Output the (X, Y) coordinate of the center of the cell containing the given text.  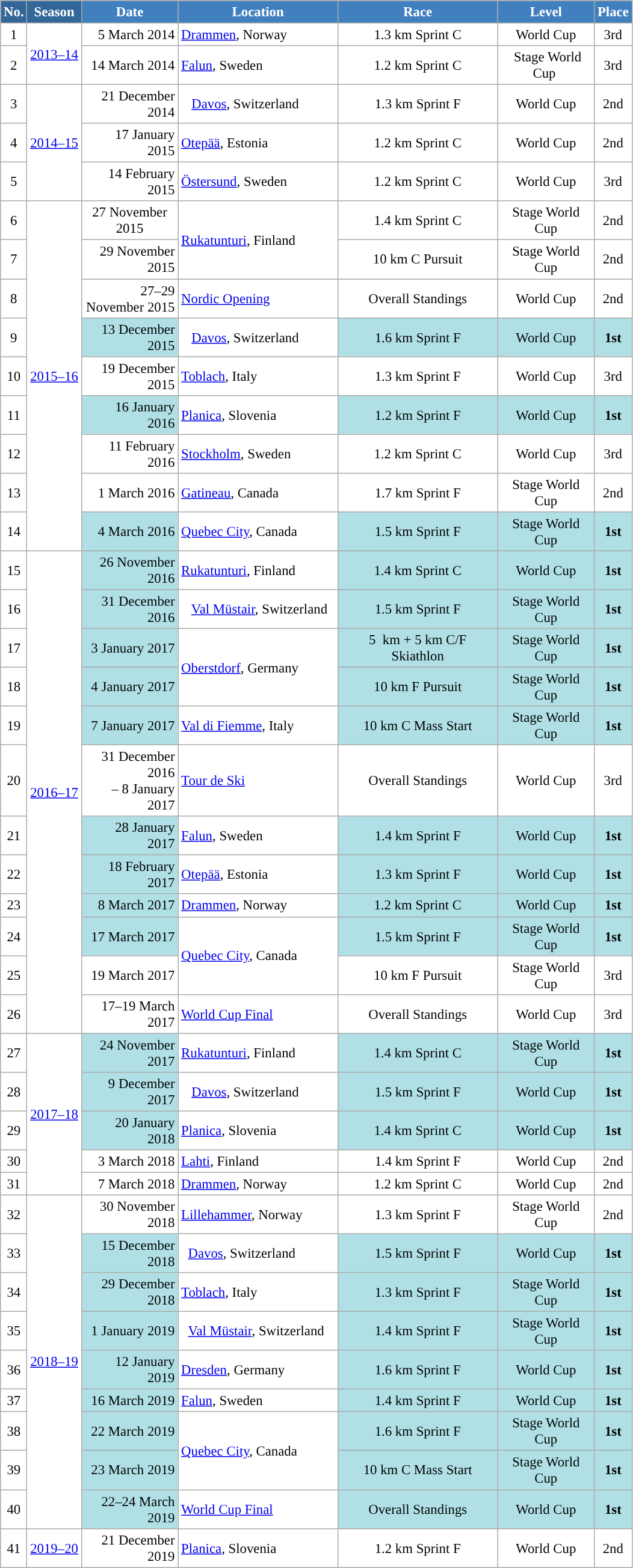
14 March 2014 (130, 65)
39 (14, 1470)
20 (14, 781)
1.3 km Sprint C (418, 35)
26 (14, 1014)
Level (546, 12)
5 (14, 182)
27 (14, 1053)
4 March 2016 (130, 532)
Lillehammer, Norway (258, 1215)
3 (14, 105)
6 (14, 220)
No. (14, 12)
27 November 2015 (130, 220)
1 March 2016 (130, 493)
17–19 March 2017 (130, 1014)
Stockholm, Sweden (258, 453)
1 January 2019 (130, 1332)
31 (14, 1184)
5 km + 5 km C/F Skiathlon (418, 648)
18 (14, 687)
5 March 2014 (130, 35)
7 (14, 260)
3 March 2018 (130, 1161)
22 March 2019 (130, 1431)
7 January 2017 (130, 725)
2018–19 (54, 1362)
14 (14, 532)
25 (14, 976)
Tour de Ski (258, 781)
10 km C Pursuit (418, 260)
31 December 2016– 8 January 2017 (130, 781)
Gatineau, Canada (258, 493)
24 November 2017 (130, 1053)
2019–20 (54, 1548)
34 (14, 1292)
12 (14, 453)
23 March 2019 (130, 1470)
21 (14, 836)
Lahti, Finland (258, 1161)
38 (14, 1431)
1.7 km Sprint F (418, 493)
8 March 2017 (130, 906)
17 January 2015 (130, 143)
Place (613, 12)
24 (14, 936)
22–24 March 2019 (130, 1510)
3 January 2017 (130, 648)
19 December 2015 (130, 377)
2014–15 (54, 143)
12 January 2019 (130, 1370)
40 (14, 1510)
32 (14, 1215)
7 March 2018 (130, 1184)
16 March 2019 (130, 1401)
29 December 2018 (130, 1292)
1 (14, 35)
29 (14, 1131)
20 January 2018 (130, 1131)
10 (14, 377)
15 December 2018 (130, 1253)
Season (54, 12)
2 (14, 65)
17 (14, 648)
9 December 2017 (130, 1092)
4 (14, 143)
14 February 2015 (130, 182)
9 (14, 337)
11 (14, 415)
2017–18 (54, 1114)
Race (418, 12)
Oberstdorf, Germany (258, 668)
30 November 2018 (130, 1215)
Date (130, 12)
16 (14, 609)
19 March 2017 (130, 976)
18 February 2017 (130, 875)
21 December 2019 (130, 1548)
Östersund, Sweden (258, 182)
17 March 2017 (130, 936)
36 (14, 1370)
8 (14, 298)
13 December 2015 (130, 337)
11 February 2016 (130, 453)
28 (14, 1092)
37 (14, 1401)
2016–17 (54, 792)
2015–16 (54, 375)
4 January 2017 (130, 687)
21 December 2014 (130, 105)
Val di Fiemme, Italy (258, 725)
35 (14, 1332)
22 (14, 875)
33 (14, 1253)
29 November 2015 (130, 260)
Nordic Opening (258, 298)
2013–14 (54, 54)
Location (258, 12)
31 December 2016 (130, 609)
30 (14, 1161)
19 (14, 725)
15 (14, 570)
27–29 November 2015 (130, 298)
13 (14, 493)
23 (14, 906)
16 January 2016 (130, 415)
28 January 2017 (130, 836)
41 (14, 1548)
26 November 2016 (130, 570)
Dresden, Germany (258, 1370)
